Scan for the cell matching the given text and deliver its [X, Y] coordinate at center. 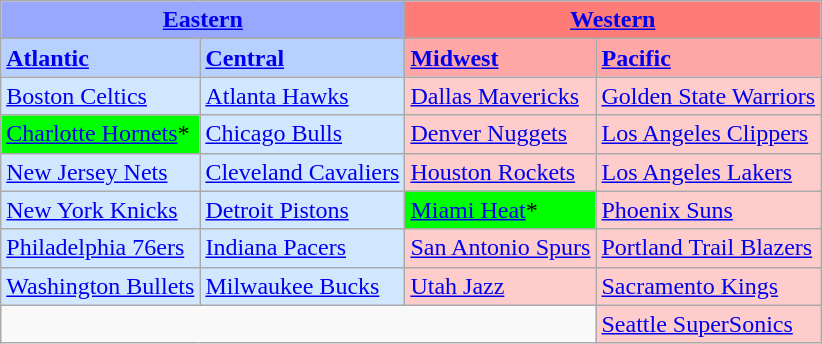
Detroit Pistons [302, 210]
Golden State Warriors [708, 96]
Dallas Mavericks [500, 96]
Philadelphia 76ers [100, 248]
Eastern [203, 20]
Washington Bullets [100, 286]
Central [302, 58]
Chicago Bulls [302, 134]
San Antonio Spurs [500, 248]
Milwaukee Bucks [302, 286]
New Jersey Nets [100, 172]
Boston Celtics [100, 96]
Western [613, 20]
Sacramento Kings [708, 286]
Houston Rockets [500, 172]
Miami Heat* [500, 210]
Pacific [708, 58]
New York Knicks [100, 210]
Seattle SuperSonics [708, 324]
Portland Trail Blazers [708, 248]
Los Angeles Clippers [708, 134]
Atlanta Hawks [302, 96]
Utah Jazz [500, 286]
Charlotte Hornets* [100, 134]
Cleveland Cavaliers [302, 172]
Midwest [500, 58]
Indiana Pacers [302, 248]
Atlantic [100, 58]
Denver Nuggets [500, 134]
Phoenix Suns [708, 210]
Los Angeles Lakers [708, 172]
